Locate the cell with the specified text and output its (x, y) center coordinate. 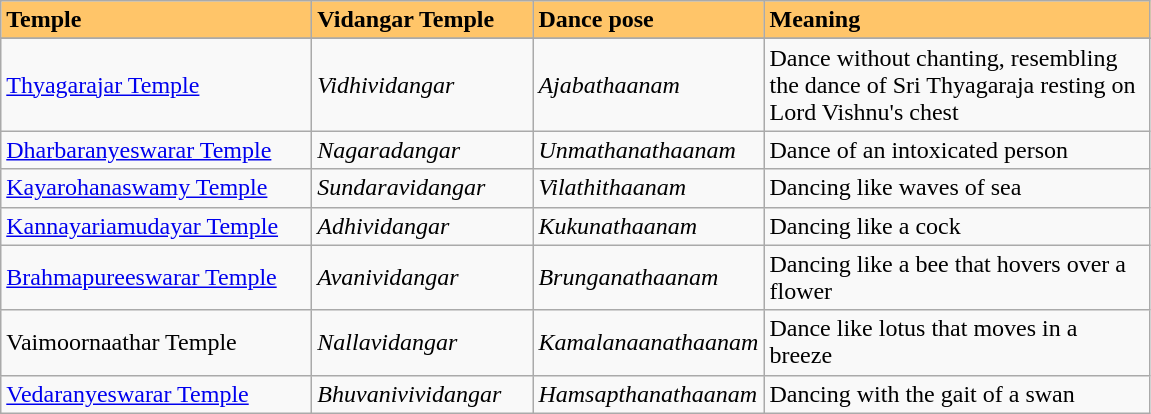
Kayarohanaswamy Temple (156, 188)
Dharbaranyeswarar Temple (156, 150)
Avanividangar (422, 278)
Vaimoornaathar Temple (156, 342)
Hamsapthanathaanam (648, 394)
Dance of an intoxicated person (957, 150)
Meaning (957, 20)
Dancing like waves of sea (957, 188)
Thyagarajar Temple (156, 85)
Vidangar Temple (422, 20)
Temple (156, 20)
Nagaradangar (422, 150)
Dance pose (648, 20)
Brahmapureeswarar Temple (156, 278)
Kannayariamudayar Temple (156, 226)
Bhuvanivividangar (422, 394)
Dancing with the gait of a swan (957, 394)
Ajabathaanam (648, 85)
Nallavidangar (422, 342)
Sundaravidangar (422, 188)
Unmathanathaanam (648, 150)
Vidhividangar (422, 85)
Kamalanaanathaanam (648, 342)
Brunganathaanam (648, 278)
Dance without chanting, resembling the dance of Sri Thyagaraja resting on Lord Vishnu's chest (957, 85)
Dancing like a bee that hovers over a flower (957, 278)
Dance like lotus that moves in a breeze (957, 342)
Vedaranyeswarar Temple (156, 394)
Adhividangar (422, 226)
Kukunathaanam (648, 226)
Dancing like a cock (957, 226)
Vilathithaanam (648, 188)
